For the text-containing cell, return its midpoint in [X, Y] coordinate format. 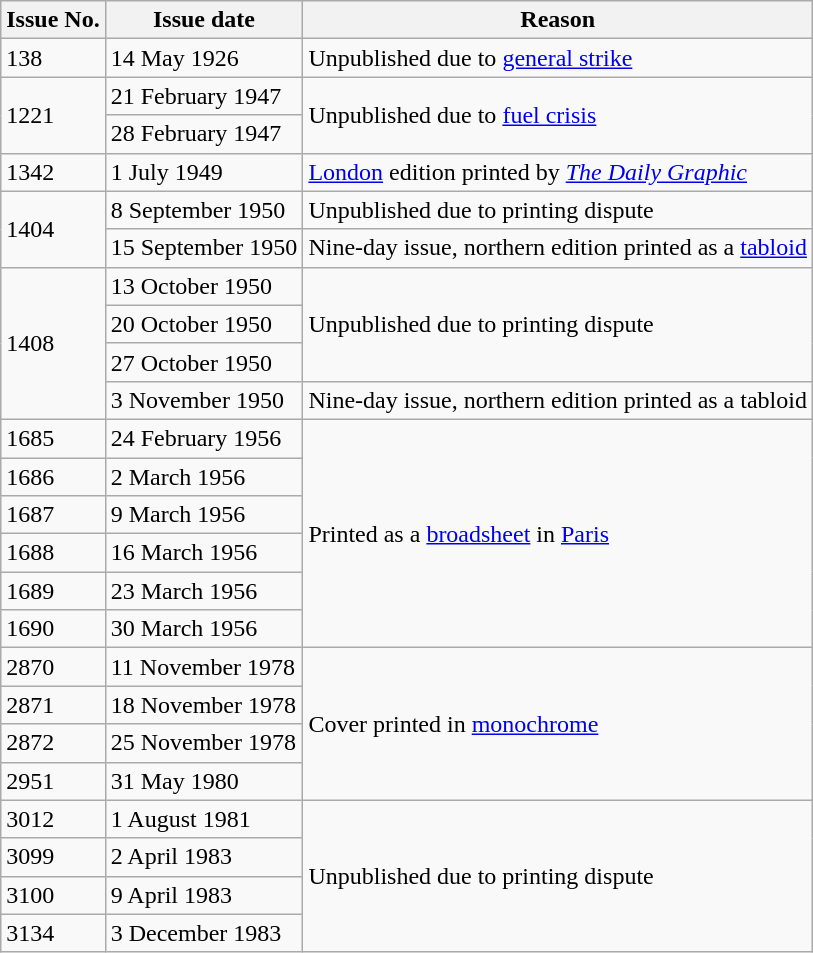
14 May 1926 [204, 58]
25 November 1978 [204, 743]
1690 [53, 629]
2951 [53, 781]
1688 [53, 553]
2 April 1983 [204, 857]
1687 [53, 515]
21 February 1947 [204, 96]
31 May 1980 [204, 781]
1 July 1949 [204, 172]
2872 [53, 743]
27 October 1950 [204, 362]
1685 [53, 438]
24 February 1956 [204, 438]
9 April 1983 [204, 895]
18 November 1978 [204, 705]
8 September 1950 [204, 210]
Reason [558, 20]
2871 [53, 705]
1404 [53, 229]
20 October 1950 [204, 324]
3099 [53, 857]
3134 [53, 933]
1686 [53, 477]
1408 [53, 343]
Unpublished due to general strike [558, 58]
Issue date [204, 20]
3 November 1950 [204, 400]
3012 [53, 819]
3 December 1983 [204, 933]
London edition printed by The Daily Graphic [558, 172]
23 March 1956 [204, 591]
Unpublished due to fuel crisis [558, 115]
9 March 1956 [204, 515]
1342 [53, 172]
11 November 1978 [204, 667]
1689 [53, 591]
13 October 1950 [204, 286]
1 August 1981 [204, 819]
138 [53, 58]
Printed as a broadsheet in Paris [558, 533]
2870 [53, 667]
1221 [53, 115]
30 March 1956 [204, 629]
3100 [53, 895]
Cover printed in monochrome [558, 724]
Issue No. [53, 20]
16 March 1956 [204, 553]
15 September 1950 [204, 248]
28 February 1947 [204, 134]
2 March 1956 [204, 477]
